From the cell containing the given text, extract its center point as [X, Y] coordinate. 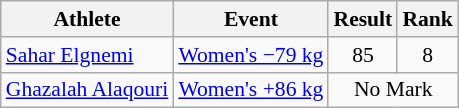
Sahar Elgnemi [88, 55]
Rank [428, 19]
Result [362, 19]
Event [250, 19]
Women's −79 kg [250, 55]
8 [428, 55]
Women's +86 kg [250, 90]
Ghazalah Alaqouri [88, 90]
No Mark [392, 90]
85 [362, 55]
Athlete [88, 19]
